Detect which cell encompasses the target text, then output its [X, Y] center coordinate. 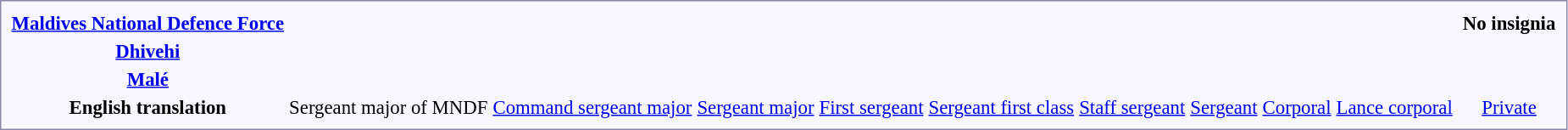
Command sergeant major [592, 107]
Dhivehi [147, 51]
Lance corporal [1394, 107]
Maldives National Defence Force [147, 23]
Corporal [1297, 107]
Staff sergeant [1132, 107]
Malé [147, 79]
No insignia [1509, 23]
English translation [147, 107]
Sergeant major of MNDF [388, 107]
First sergeant [871, 107]
Sergeant first class [1002, 107]
Sergeant [1224, 107]
Private [1509, 107]
Sergeant major [756, 107]
